Find where the given text appears and provide that cell's center as (x, y) coordinate. 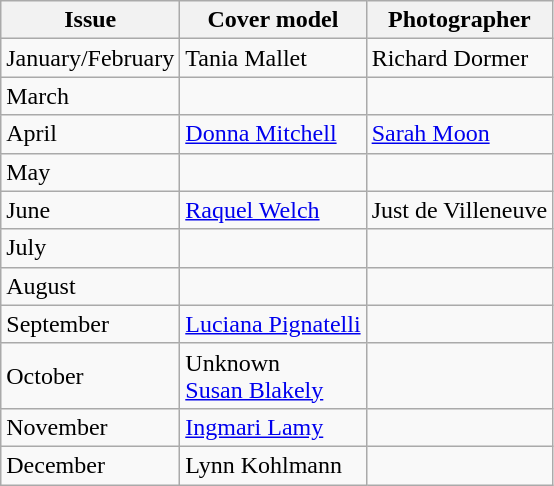
Issue (90, 20)
September (90, 324)
May (90, 172)
November (90, 427)
Lynn Kohlmann (273, 465)
April (90, 134)
March (90, 96)
Cover model (273, 20)
August (90, 286)
Ingmari Lamy (273, 427)
December (90, 465)
October (90, 376)
Donna Mitchell (273, 134)
Unknown Susan Blakely (273, 376)
Richard Dormer (459, 58)
June (90, 210)
Tania Mallet (273, 58)
Sarah Moon (459, 134)
Photographer (459, 20)
Luciana Pignatelli (273, 324)
Just de Villeneuve (459, 210)
Raquel Welch (273, 210)
January/February (90, 58)
July (90, 248)
